Identify which cell holds the provided text, then report its (X, Y) central coordinate. 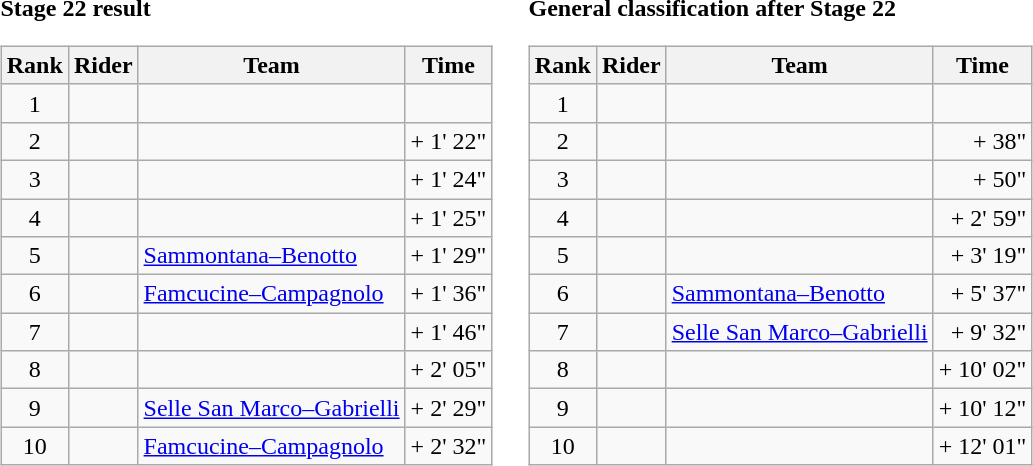
+ 10' 02" (982, 370)
+ 9' 32" (982, 332)
+ 1' 25" (448, 217)
+ 5' 37" (982, 294)
+ 1' 24" (448, 179)
+ 10' 12" (982, 408)
+ 1' 22" (448, 141)
+ 1' 36" (448, 294)
+ 2' 59" (982, 217)
+ 12' 01" (982, 446)
+ 2' 29" (448, 408)
+ 2' 32" (448, 446)
+ 1' 46" (448, 332)
+ 1' 29" (448, 256)
+ 50" (982, 179)
+ 38" (982, 141)
+ 2' 05" (448, 370)
+ 3' 19" (982, 256)
